Detect which cell encompasses the target text, then output its (X, Y) center coordinate. 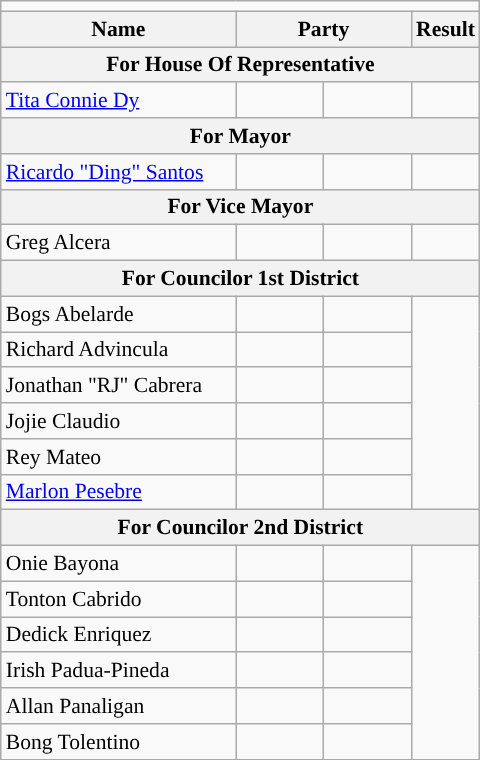
Irish Padua-Pineda (118, 671)
Richard Advincula (118, 350)
For House Of Representative (240, 65)
Bong Tolentino (118, 742)
Jonathan "RJ" Cabrera (118, 386)
Jojie Claudio (118, 421)
Allan Panaligan (118, 706)
Tonton Cabrido (118, 599)
Marlon Pesebre (118, 492)
Onie Bayona (118, 564)
For Mayor (240, 136)
For Councilor 1st District (240, 279)
Tita Connie Dy (118, 101)
Party (324, 29)
Name (118, 29)
Result (446, 29)
For Councilor 2nd District (240, 528)
Ricardo "Ding" Santos (118, 172)
Bogs Abelarde (118, 314)
For Vice Mayor (240, 207)
Rey Mateo (118, 457)
Dedick Enriquez (118, 635)
Greg Alcera (118, 243)
